Find where the given text appears and provide that cell's center as [x, y] coordinate. 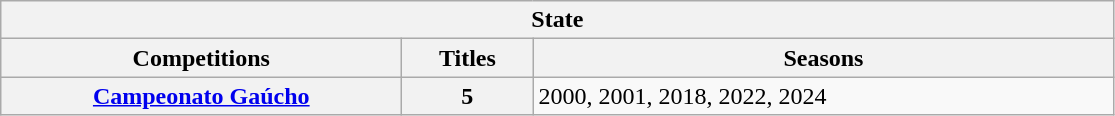
Seasons [824, 58]
Competitions [202, 58]
5 [468, 96]
2000, 2001, 2018, 2022, 2024 [824, 96]
Titles [468, 58]
State [558, 20]
Campeonato Gaúcho [202, 96]
